Return [X, Y] of the center of cell containing provided text 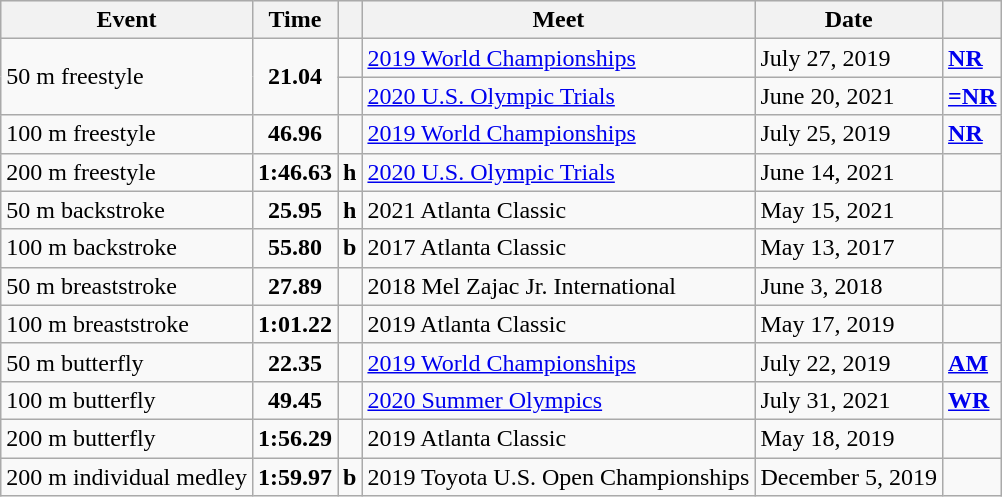
21.04 [294, 77]
2017 Atlanta Classic [558, 248]
25.95 [294, 210]
1:59.97 [294, 477]
July 22, 2019 [849, 362]
December 5, 2019 [849, 477]
50 m butterfly [127, 362]
50 m backstroke [127, 210]
100 m butterfly [127, 400]
100 m backstroke [127, 248]
2020 Summer Olympics [558, 400]
50 m breaststroke [127, 286]
22.35 [294, 362]
100 m breaststroke [127, 324]
=NR [972, 96]
55.80 [294, 248]
Event [127, 20]
2021 Atlanta Classic [558, 210]
46.96 [294, 134]
100 m freestyle [127, 134]
200 m individual medley [127, 477]
2019 Toyota U.S. Open Championships [558, 477]
200 m butterfly [127, 438]
July 25, 2019 [849, 134]
July 27, 2019 [849, 58]
27.89 [294, 286]
Date [849, 20]
AM [972, 362]
July 31, 2021 [849, 400]
June 14, 2021 [849, 172]
50 m freestyle [127, 77]
Time [294, 20]
June 20, 2021 [849, 96]
Meet [558, 20]
June 3, 2018 [849, 286]
1:56.29 [294, 438]
May 13, 2017 [849, 248]
200 m freestyle [127, 172]
May 18, 2019 [849, 438]
May 17, 2019 [849, 324]
49.45 [294, 400]
1:46.63 [294, 172]
1:01.22 [294, 324]
2018 Mel Zajac Jr. International [558, 286]
May 15, 2021 [849, 210]
WR [972, 400]
